Scan for the cell matching the given text and deliver its (x, y) coordinate at center. 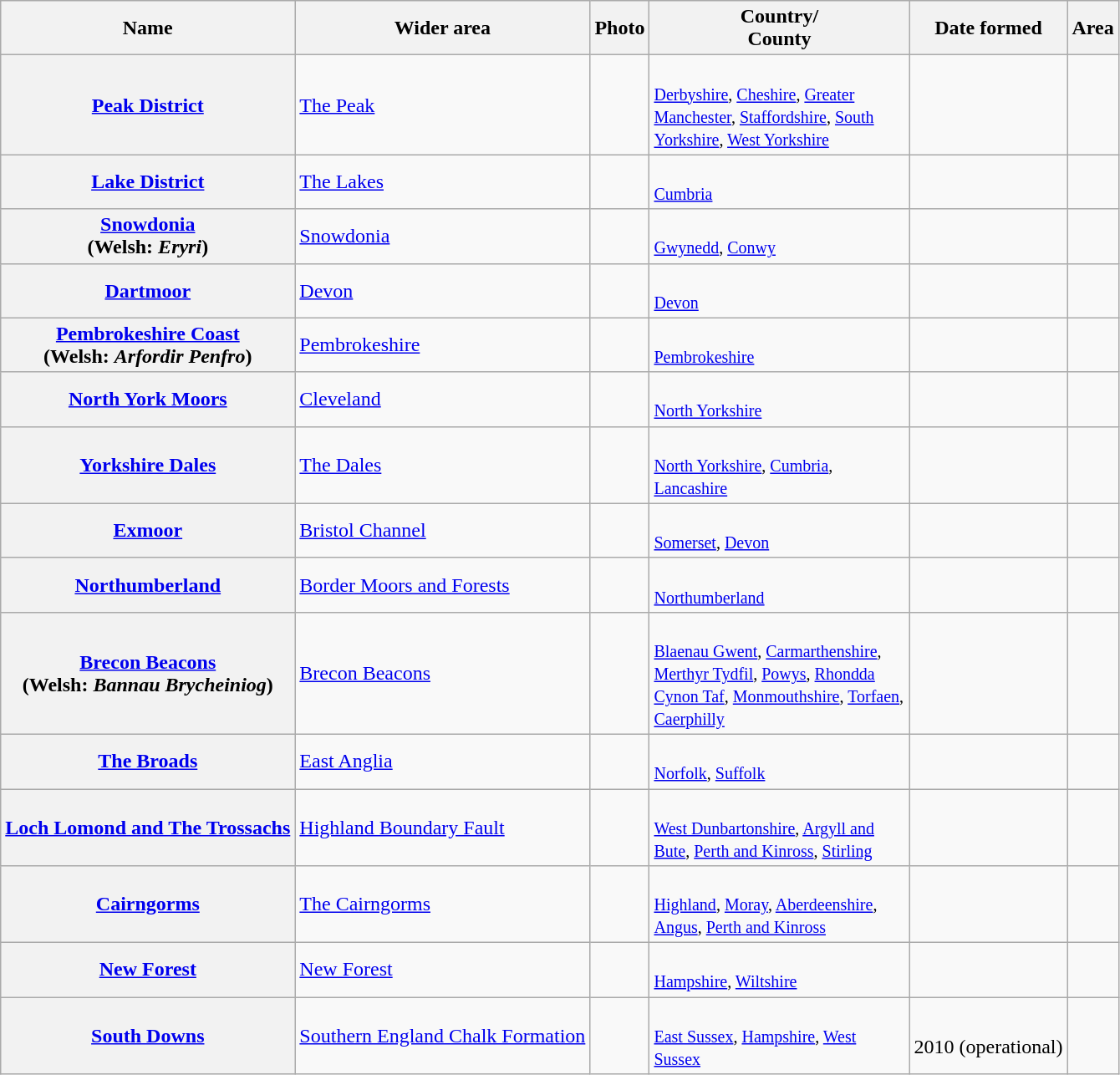
Somerset, Devon (779, 530)
Dartmoor (148, 291)
Derbyshire, Cheshire, Greater Manchester, Staffordshire, South Yorkshire, West Yorkshire (779, 105)
Wider area (443, 28)
East Sussex, Hampshire, West Sussex (779, 1036)
Lake District (148, 182)
The Broads (148, 761)
Highland Boundary Fault (443, 828)
The Cairngorms (443, 904)
South Downs (148, 1036)
Name (148, 28)
Cairngorms (148, 904)
Brecon Beacons(Welsh: Bannau Brycheiniog) (148, 673)
Snowdonia (443, 236)
Area (1093, 28)
Norfolk, Suffolk (779, 761)
Loch Lomond and The Trossachs (148, 828)
East Anglia (443, 761)
Bristol Channel (443, 530)
Country/County (779, 28)
Hampshire, Wiltshire (779, 970)
Border Moors and Forests (443, 585)
2010 (operational) (988, 1036)
The Lakes (443, 182)
West Dunbartonshire, Argyll and Bute, Perth and Kinross, Stirling (779, 828)
North York Moors (148, 400)
Southern England Chalk Formation (443, 1036)
Photo (620, 28)
North Yorkshire (779, 400)
The Dales (443, 465)
Gwynedd, Conwy (779, 236)
Highland, Moray, Aberdeenshire, Angus, Perth and Kinross (779, 904)
Snowdonia(Welsh: Eryri) (148, 236)
Cumbria (779, 182)
Date formed (988, 28)
Peak District (148, 105)
Pembrokeshire Coast (Welsh: Arfordir Penfro) (148, 344)
Cleveland (443, 400)
The Peak (443, 105)
North Yorkshire, Cumbria, Lancashire (779, 465)
Exmoor (148, 530)
Brecon Beacons (443, 673)
Blaenau Gwent, Carmarthenshire, Merthyr Tydfil, Powys, Rhondda Cynon Taf, Monmouthshire, Torfaen, Caerphilly (779, 673)
Yorkshire Dales (148, 465)
